Scan for the cell matching the given text and deliver its [x, y] coordinate at center. 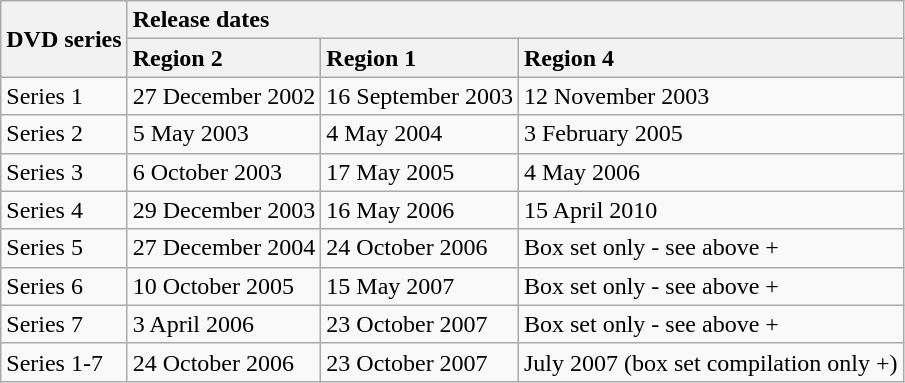
3 April 2006 [224, 324]
Series 6 [64, 286]
Series 1-7 [64, 362]
4 May 2006 [710, 172]
Region 2 [224, 58]
3 February 2005 [710, 134]
Series 5 [64, 248]
27 December 2002 [224, 96]
15 April 2010 [710, 210]
Series 2 [64, 134]
16 May 2006 [420, 210]
July 2007 (box set compilation only +) [710, 362]
16 September 2003 [420, 96]
Series 4 [64, 210]
Series 3 [64, 172]
Region 4 [710, 58]
6 October 2003 [224, 172]
17 May 2005 [420, 172]
Series 1 [64, 96]
Series 7 [64, 324]
29 December 2003 [224, 210]
15 May 2007 [420, 286]
Region 1 [420, 58]
Release dates [515, 20]
5 May 2003 [224, 134]
DVD series [64, 39]
27 December 2004 [224, 248]
4 May 2004 [420, 134]
12 November 2003 [710, 96]
10 October 2005 [224, 286]
